From the cell containing the given text, extract its center point as [x, y] coordinate. 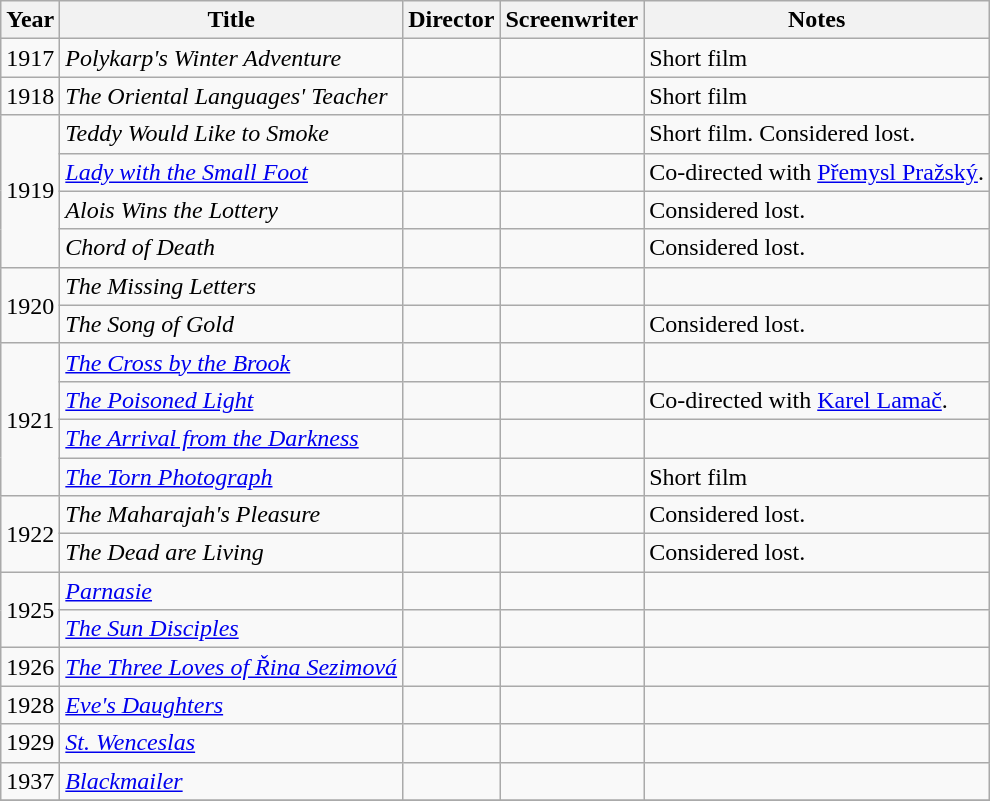
1937 [30, 781]
Co-directed with Přemysl Pražský. [817, 172]
The Cross by the Brook [232, 362]
The Torn Photograph [232, 477]
Notes [817, 20]
The Oriental Languages' Teacher [232, 96]
The Poisoned Light [232, 400]
The Song of Gold [232, 324]
The Dead are Living [232, 553]
The Three Loves of Řina Sezimová [232, 667]
Chord of Death [232, 248]
Alois Wins the Lottery [232, 210]
1921 [30, 419]
1920 [30, 305]
Parnasie [232, 591]
St. Wenceslas [232, 743]
1917 [30, 58]
The Sun Disciples [232, 629]
1922 [30, 534]
Short film. Considered lost. [817, 134]
Co-directed with Karel Lamač. [817, 400]
Director [452, 20]
Title [232, 20]
The Maharajah's Pleasure [232, 515]
Year [30, 20]
The Arrival from the Darkness [232, 438]
1919 [30, 191]
1918 [30, 96]
Eve's Daughters [232, 705]
Blackmailer [232, 781]
1925 [30, 610]
Polykarp's Winter Adventure [232, 58]
The Missing Letters [232, 286]
1926 [30, 667]
Teddy Would Like to Smoke [232, 134]
Lady with the Small Foot [232, 172]
1928 [30, 705]
Screenwriter [572, 20]
1929 [30, 743]
